Search for the cell housing the specified text and yield its (x, y) center coordinate. 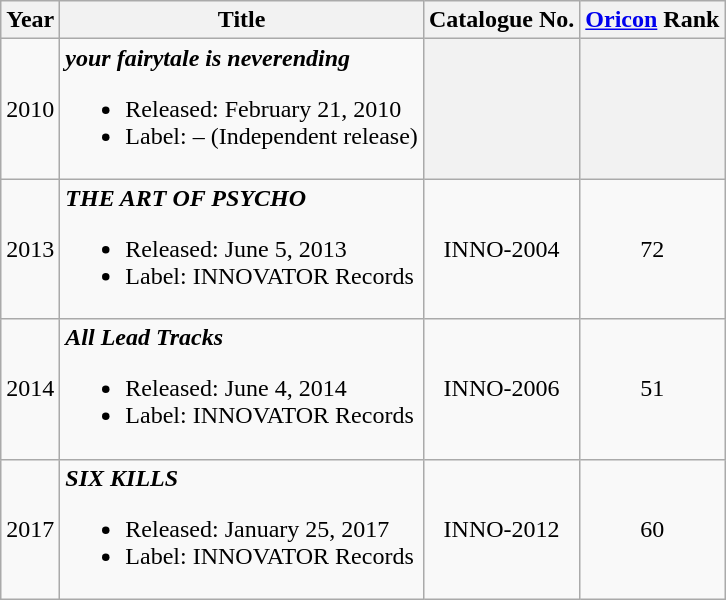
2013 (30, 249)
SIX KILLSReleased: January 25, 2017Label: INNOVATOR Records (242, 529)
Year (30, 20)
All Lead TracksReleased: June 4, 2014Label: INNOVATOR Records (242, 389)
2017 (30, 529)
Title (242, 20)
60 (652, 529)
INNO-2006 (501, 389)
INNO-2012 (501, 529)
your fairytale is neverendingReleased: February 21, 2010Label: – (Independent release) (242, 109)
INNO-2004 (501, 249)
Oricon Rank (652, 20)
2010 (30, 109)
Catalogue No. (501, 20)
THE ART OF PSYCHOReleased: June 5, 2013Label: INNOVATOR Records (242, 249)
72 (652, 249)
51 (652, 389)
2014 (30, 389)
